Provide the (X, Y) coordinate of the cell's center where the given text is located.  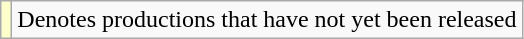
Denotes productions that have not yet been released (267, 20)
